Capture the cell that displays the provided text and extract its (X, Y) central coordinate. 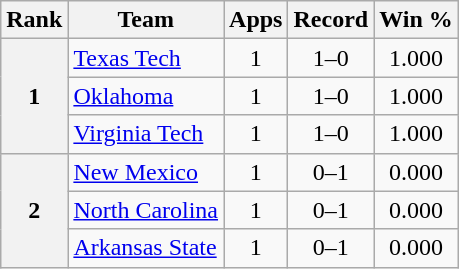
New Mexico (146, 172)
Texas Tech (146, 58)
North Carolina (146, 210)
Apps (256, 20)
Win % (416, 20)
Team (146, 20)
Virginia Tech (146, 134)
2 (34, 210)
Rank (34, 20)
Record (331, 20)
Oklahoma (146, 96)
Arkansas State (146, 248)
